Search for the cell housing the specified text and yield its (X, Y) center coordinate. 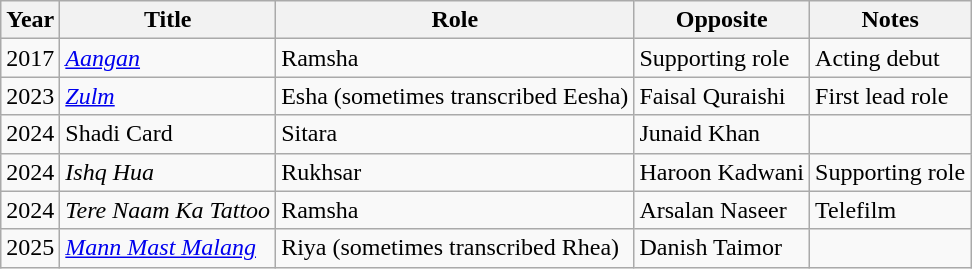
2025 (30, 248)
Aangan (168, 58)
Shadi Card (168, 134)
Notes (890, 20)
Danish Taimor (722, 248)
Tere Naam Ka Tattoo (168, 210)
Acting debut (890, 58)
2017 (30, 58)
Junaid Khan (722, 134)
Rukhsar (455, 172)
First lead role (890, 96)
Riya (sometimes transcribed Rhea) (455, 248)
Zulm (168, 96)
Role (455, 20)
Arsalan Naseer (722, 210)
2023 (30, 96)
Opposite (722, 20)
Sitara (455, 134)
Esha (sometimes transcribed Eesha) (455, 96)
Year (30, 20)
Telefilm (890, 210)
Mann Mast Malang (168, 248)
Ishq Hua (168, 172)
Haroon Kadwani (722, 172)
Faisal Quraishi (722, 96)
Title (168, 20)
